Determine the [x, y] coordinate at the center of the cell enclosing the given text.  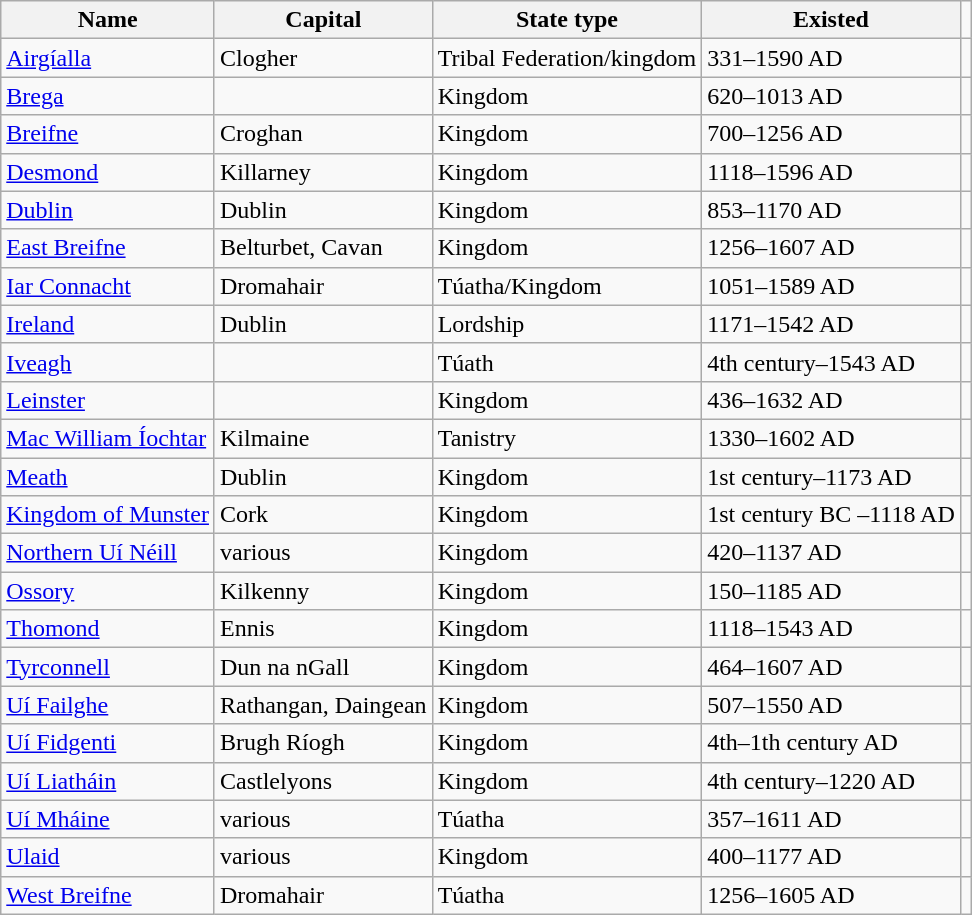
1118–1543 AD [832, 629]
Tyrconnell [108, 667]
1st century BC –1118 AD [832, 515]
Lordship [567, 324]
Killarney [323, 172]
1256–1605 AD [832, 895]
Rathangan, Daingean [323, 705]
1118–1596 AD [832, 172]
Existed [832, 20]
Name [108, 20]
Ossory [108, 591]
620–1013 AD [832, 96]
Kilkenny [323, 591]
Leinster [108, 400]
Northern Uí Néill [108, 553]
464–1607 AD [832, 667]
4th–1th century AD [832, 743]
State type [567, 20]
Iar Connacht [108, 286]
Uí Failghe [108, 705]
Capital [323, 20]
853–1170 AD [832, 210]
Kilmaine [323, 438]
420–1137 AD [832, 553]
Uí Mháine [108, 819]
1171–1542 AD [832, 324]
Dun na nGall [323, 667]
Brega [108, 96]
Ennis [323, 629]
East Breifne [108, 248]
700–1256 AD [832, 134]
1256–1607 AD [832, 248]
Belturbet, Cavan [323, 248]
507–1550 AD [832, 705]
Castlelyons [323, 781]
1st century–1173 AD [832, 477]
Airgíalla [108, 58]
Tanistry [567, 438]
Uí Liatháin [108, 781]
357–1611 AD [832, 819]
Brugh Ríogh [323, 743]
4th century–1543 AD [832, 362]
Clogher [323, 58]
Cork [323, 515]
Ulaid [108, 857]
Túatha/Kingdom [567, 286]
Kingdom of Munster [108, 515]
Desmond [108, 172]
Túath [567, 362]
400–1177 AD [832, 857]
Ireland [108, 324]
West Breifne [108, 895]
331–1590 AD [832, 58]
Thomond [108, 629]
Mac William Íochtar [108, 438]
Tribal Federation/kingdom [567, 58]
Breifne [108, 134]
Meath [108, 477]
150–1185 AD [832, 591]
Iveagh [108, 362]
Uí Fidgenti [108, 743]
Croghan [323, 134]
436–1632 AD [832, 400]
4th century–1220 AD [832, 781]
1330–1602 AD [832, 438]
1051–1589 AD [832, 286]
